Scan for the cell matching the given text and deliver its [x, y] coordinate at center. 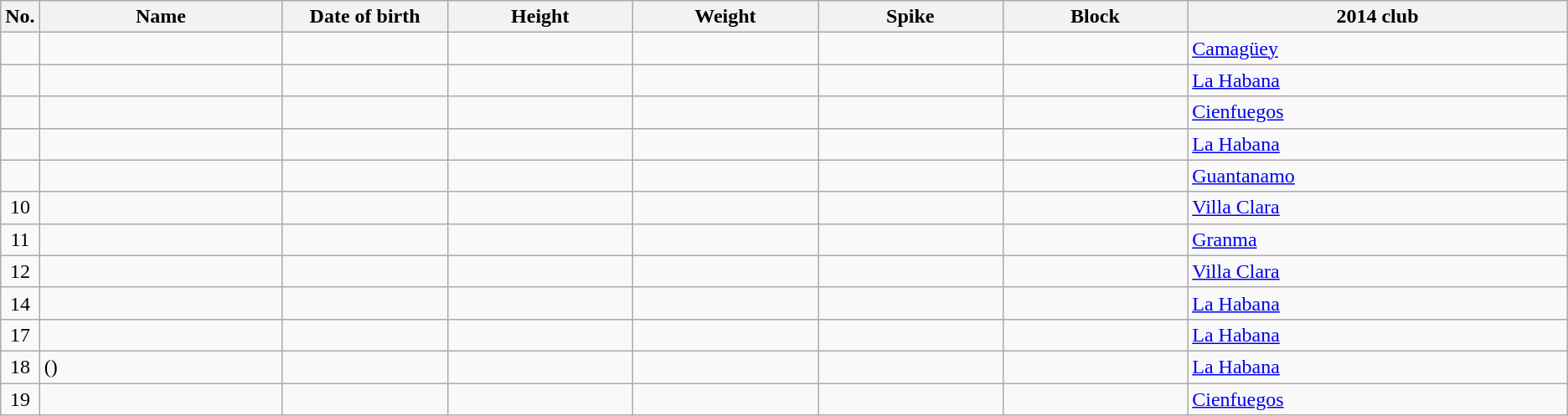
Block [1096, 17]
Spike [911, 17]
14 [20, 303]
19 [20, 399]
Date of birth [365, 17]
2014 club [1378, 17]
18 [20, 367]
Weight [725, 17]
() [161, 367]
17 [20, 335]
Height [539, 17]
Guantanamo [1378, 176]
Camagüey [1378, 49]
Granma [1378, 239]
10 [20, 208]
12 [20, 271]
11 [20, 239]
Name [161, 17]
No. [20, 17]
